Return (x, y) of the center of cell containing provided text 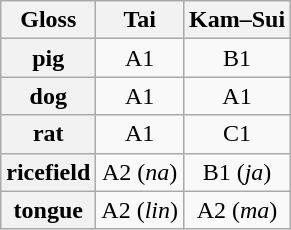
dog (48, 96)
A2 (lin) (140, 210)
rat (48, 134)
C1 (236, 134)
B1 (ja) (236, 172)
A2 (ma) (236, 210)
B1 (236, 58)
pig (48, 58)
A2 (na) (140, 172)
Kam–Sui (236, 20)
Tai (140, 20)
ricefield (48, 172)
Gloss (48, 20)
tongue (48, 210)
